Capture the cell that displays the provided text and extract its (x, y) central coordinate. 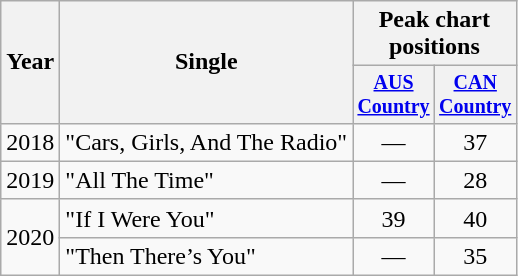
"Cars, Girls, And The Radio" (206, 142)
37 (475, 142)
CAN Country (475, 94)
2018 (30, 142)
39 (394, 218)
35 (475, 256)
2019 (30, 180)
40 (475, 218)
Year (30, 62)
2020 (30, 237)
"If I Were You" (206, 218)
Peak chartpositions (434, 34)
"All The Time" (206, 180)
AUS Country (394, 94)
28 (475, 180)
"Then There’s You" (206, 256)
Single (206, 62)
